Identify which cell holds the provided text, then report its [X, Y] central coordinate. 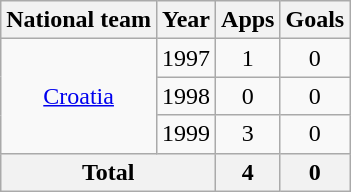
1997 [186, 58]
1999 [186, 134]
Year [186, 20]
Apps [248, 20]
National team [79, 20]
3 [248, 134]
4 [248, 172]
1998 [186, 96]
Goals [315, 20]
1 [248, 58]
Total [108, 172]
Croatia [79, 96]
